Locate the cell with the specified text and output its [x, y] center coordinate. 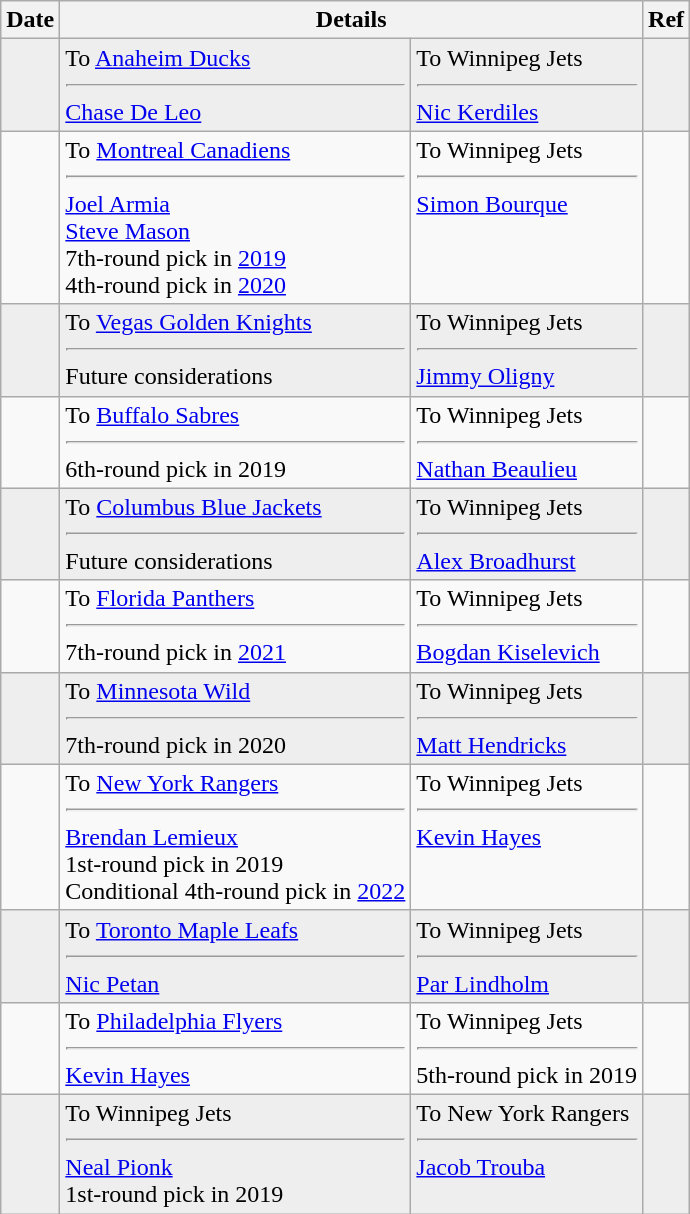
To Winnipeg JetsKevin Hayes [527, 837]
To Winnipeg Jets5th-round pick in 2019 [527, 1048]
Details [352, 20]
To Minnesota Wild7th-round pick in 2020 [236, 718]
To Winnipeg JetsNeal Pionk1st-round pick in 2019 [236, 1154]
To Winnipeg JetsJimmy Oligny [527, 350]
To Winnipeg JetsPar Lindholm [527, 956]
To Winnipeg JetsMatt Hendricks [527, 718]
To Winnipeg JetsSimon Bourque [527, 218]
To New York RangersBrendan Lemieux1st-round pick in 2019Conditional 4th-round pick in 2022 [236, 837]
To Florida Panthers7th-round pick in 2021 [236, 626]
To Columbus Blue JacketsFuture considerations [236, 534]
To Vegas Golden KnightsFuture considerations [236, 350]
To Winnipeg JetsNic Kerdiles [527, 85]
To Winnipeg JetsNathan Beaulieu [527, 442]
To Winnipeg JetsAlex Broadhurst [527, 534]
Date [30, 20]
Ref [666, 20]
To Toronto Maple LeafsNic Petan [236, 956]
To Philadelphia FlyersKevin Hayes [236, 1048]
To Anaheim DucksChase De Leo [236, 85]
To Montreal CanadiensJoel ArmiaSteve Mason7th-round pick in 20194th-round pick in 2020 [236, 218]
To Buffalo Sabres6th-round pick in 2019 [236, 442]
To Winnipeg JetsBogdan Kiselevich [527, 626]
To New York RangersJacob Trouba [527, 1154]
